Return the [x, y] coordinate for the center point of the cell that contains the specified text.  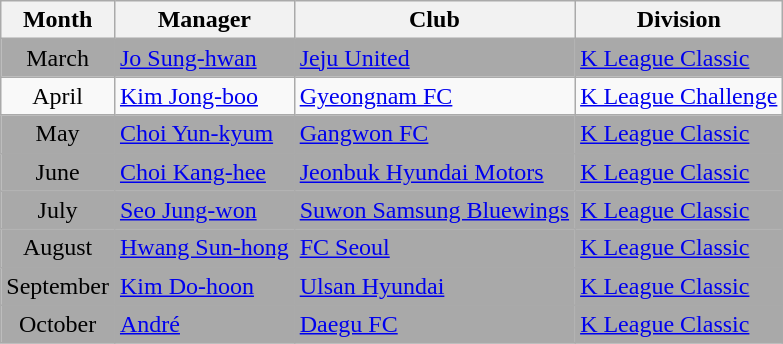
Daegu FC [434, 324]
Suwon Samsung Bluewings [434, 210]
Month [58, 20]
Seo Jung-won [204, 210]
Jo Sung-hwan [204, 58]
Kim Jong-boo [204, 96]
Gyeongnam FC [434, 96]
Hwang Sun-hong [204, 248]
FC Seoul [434, 248]
Division [679, 20]
André [204, 324]
Kim Do-hoon [204, 286]
K League Challenge [679, 96]
Choi Kang-hee [204, 172]
Club [434, 20]
March [58, 58]
August [58, 248]
July [58, 210]
Jeju United [434, 58]
Jeonbuk Hyundai Motors [434, 172]
Manager [204, 20]
June [58, 172]
April [58, 96]
Gangwon FC [434, 134]
September [58, 286]
Ulsan Hyundai [434, 286]
May [58, 134]
Choi Yun-kyum [204, 134]
October [58, 324]
